Scan for the cell matching the given text and deliver its [X, Y] coordinate at center. 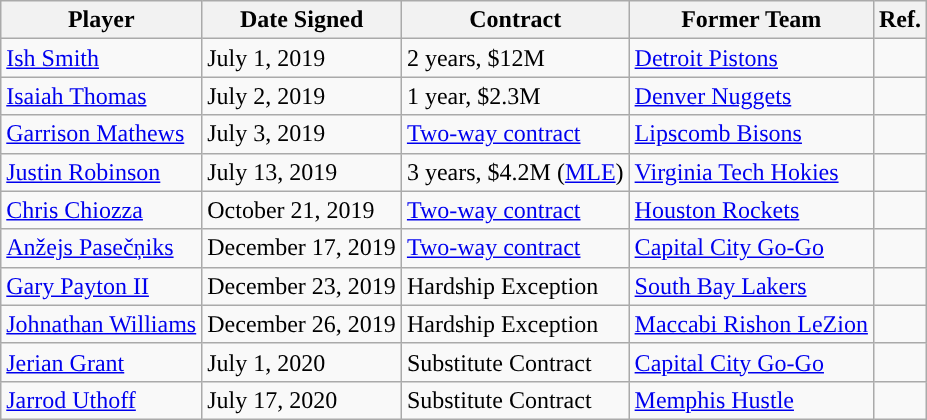
December 17, 2019 [302, 248]
Ref. [900, 20]
Gary Payton II [102, 286]
Jerian Grant [102, 362]
Contract [515, 20]
July 3, 2019 [302, 134]
Date Signed [302, 20]
South Bay Lakers [751, 286]
2 years, $12M [515, 58]
July 1, 2020 [302, 362]
July 2, 2019 [302, 96]
Jarrod Uthoff [102, 400]
Justin Robinson [102, 172]
Ish Smith [102, 58]
3 years, $4.2M (MLE) [515, 172]
December 23, 2019 [302, 286]
July 13, 2019 [302, 172]
Maccabi Rishon LeZion [751, 324]
Denver Nuggets [751, 96]
July 1, 2019 [302, 58]
Virginia Tech Hokies [751, 172]
Detroit Pistons [751, 58]
Anžejs Pasečņiks [102, 248]
Isaiah Thomas [102, 96]
Lipscomb Bisons [751, 134]
Johnathan Williams [102, 324]
Houston Rockets [751, 210]
December 26, 2019 [302, 324]
Chris Chiozza [102, 210]
Memphis Hustle [751, 400]
Player [102, 20]
October 21, 2019 [302, 210]
July 17, 2020 [302, 400]
1 year, $2.3M [515, 96]
Former Team [751, 20]
Garrison Mathews [102, 134]
